Search for the cell housing the specified text and yield its (X, Y) center coordinate. 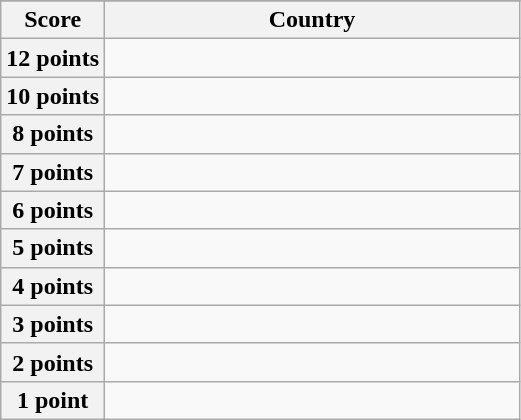
6 points (53, 210)
7 points (53, 172)
Score (53, 20)
1 point (53, 400)
12 points (53, 58)
2 points (53, 362)
5 points (53, 248)
10 points (53, 96)
4 points (53, 286)
Country (312, 20)
3 points (53, 324)
8 points (53, 134)
